Extract the [x, y] coordinate from the center of the cell holding the provided text.  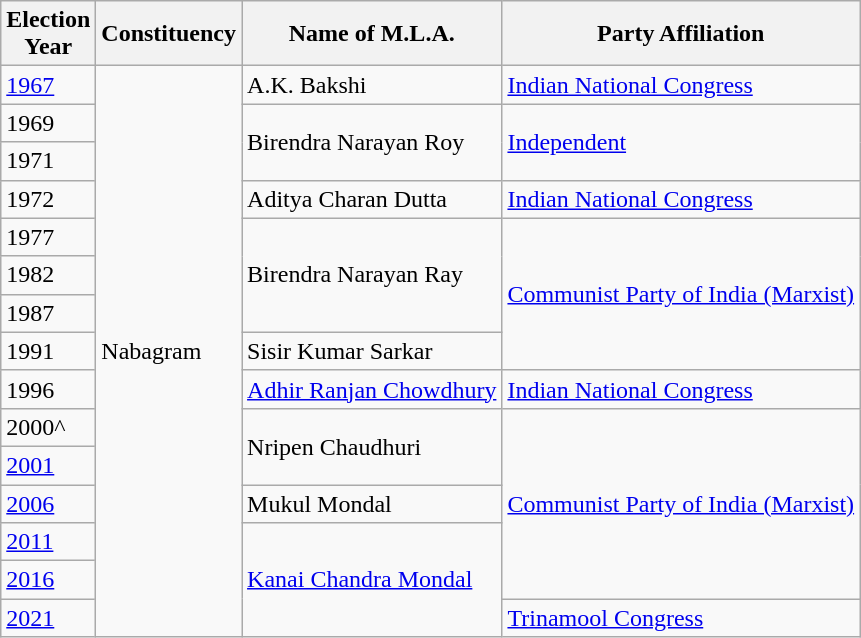
Independent [681, 142]
2000^ [48, 427]
1991 [48, 351]
Election Year [48, 34]
2016 [48, 580]
Kanai Chandra Mondal [372, 580]
1996 [48, 389]
1971 [48, 161]
1987 [48, 313]
1977 [48, 237]
Name of M.L.A. [372, 34]
Constituency [169, 34]
Adhir Ranjan Chowdhury [372, 389]
Sisir Kumar Sarkar [372, 351]
1967 [48, 85]
Nabagram [169, 352]
Mukul Mondal [372, 503]
Birendra Narayan Roy [372, 142]
A.K. Bakshi [372, 85]
Trinamool Congress [681, 618]
1972 [48, 199]
2006 [48, 503]
Aditya Charan Dutta [372, 199]
Birendra Narayan Ray [372, 275]
Party Affiliation [681, 34]
2011 [48, 542]
1969 [48, 123]
2001 [48, 465]
Nripen Chaudhuri [372, 446]
1982 [48, 275]
2021 [48, 618]
